Search for the cell housing the specified text and yield its [x, y] center coordinate. 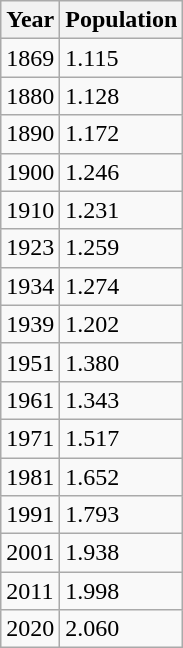
1900 [30, 172]
2.060 [122, 629]
1971 [30, 438]
2011 [30, 591]
1.938 [122, 553]
1.380 [122, 362]
1951 [30, 362]
1880 [30, 96]
Year [30, 20]
1.274 [122, 286]
1.343 [122, 400]
1.172 [122, 134]
1890 [30, 134]
1869 [30, 58]
2020 [30, 629]
1.231 [122, 210]
1934 [30, 286]
1.652 [122, 477]
1981 [30, 477]
1961 [30, 400]
1.259 [122, 248]
1910 [30, 210]
1.998 [122, 591]
1.202 [122, 324]
1.517 [122, 438]
Population [122, 20]
1.246 [122, 172]
1.128 [122, 96]
1923 [30, 248]
1939 [30, 324]
2001 [30, 553]
1.793 [122, 515]
1.115 [122, 58]
1991 [30, 515]
